From the cell containing the given text, extract its center point as (x, y) coordinate. 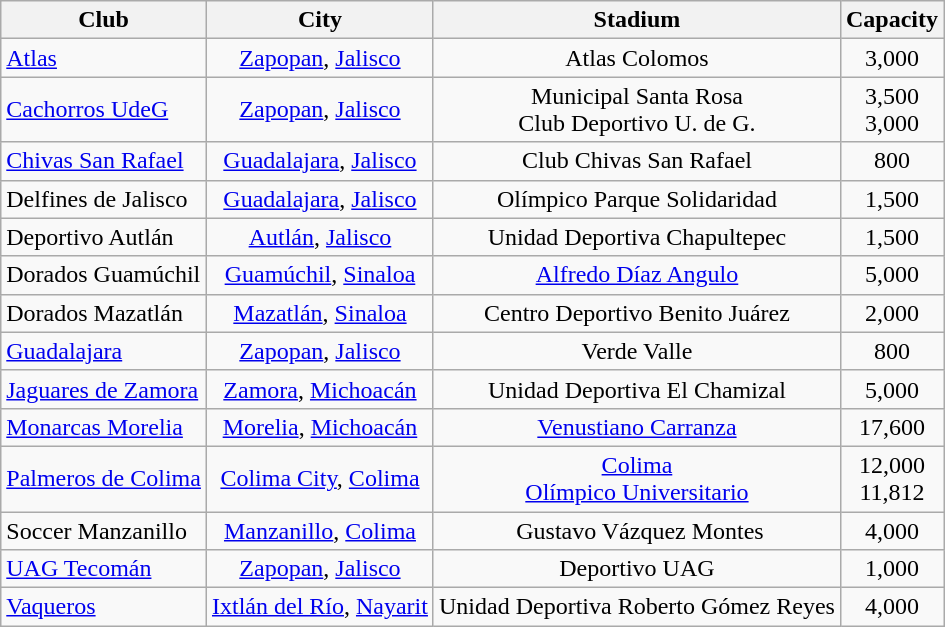
1,000 (892, 569)
3,5003,000 (892, 110)
Gustavo Vázquez Montes (636, 531)
3,000 (892, 58)
17,600 (892, 427)
Zamora, Michoacán (320, 389)
Atlas (104, 58)
Club (104, 20)
Morelia, Michoacán (320, 427)
Mazatlán, Sinaloa (320, 313)
Alfredo Díaz Angulo (636, 275)
Capacity (892, 20)
Jaguares de Zamora (104, 389)
Deportivo Autlán (104, 237)
Unidad Deportiva El Chamizal (636, 389)
Club Chivas San Rafael (636, 161)
Soccer Manzanillo (104, 531)
Delfines de Jalisco (104, 199)
Guadalajara (104, 351)
Palmeros de Colima (104, 478)
City (320, 20)
Vaqueros (104, 607)
Venustiano Carranza (636, 427)
Guamúchil, Sinaloa (320, 275)
Municipal Santa RosaClub Deportivo U. de G. (636, 110)
Verde Valle (636, 351)
Deportivo UAG (636, 569)
Unidad Deportiva Chapultepec (636, 237)
Atlas Colomos (636, 58)
Chivas San Rafael (104, 161)
Colima City, Colima (320, 478)
Stadium (636, 20)
12,00011,812 (892, 478)
Manzanillo, Colima (320, 531)
Centro Deportivo Benito Juárez (636, 313)
ColimaOlímpico Universitario (636, 478)
Ixtlán del Río, Nayarit (320, 607)
Olímpico Parque Solidaridad (636, 199)
UAG Tecomán (104, 569)
2,000 (892, 313)
Monarcas Morelia (104, 427)
Dorados Mazatlán (104, 313)
Dorados Guamúchil (104, 275)
Autlán, Jalisco (320, 237)
Cachorros UdeG (104, 110)
Unidad Deportiva Roberto Gómez Reyes (636, 607)
